Search for the cell housing the specified text and yield its [X, Y] center coordinate. 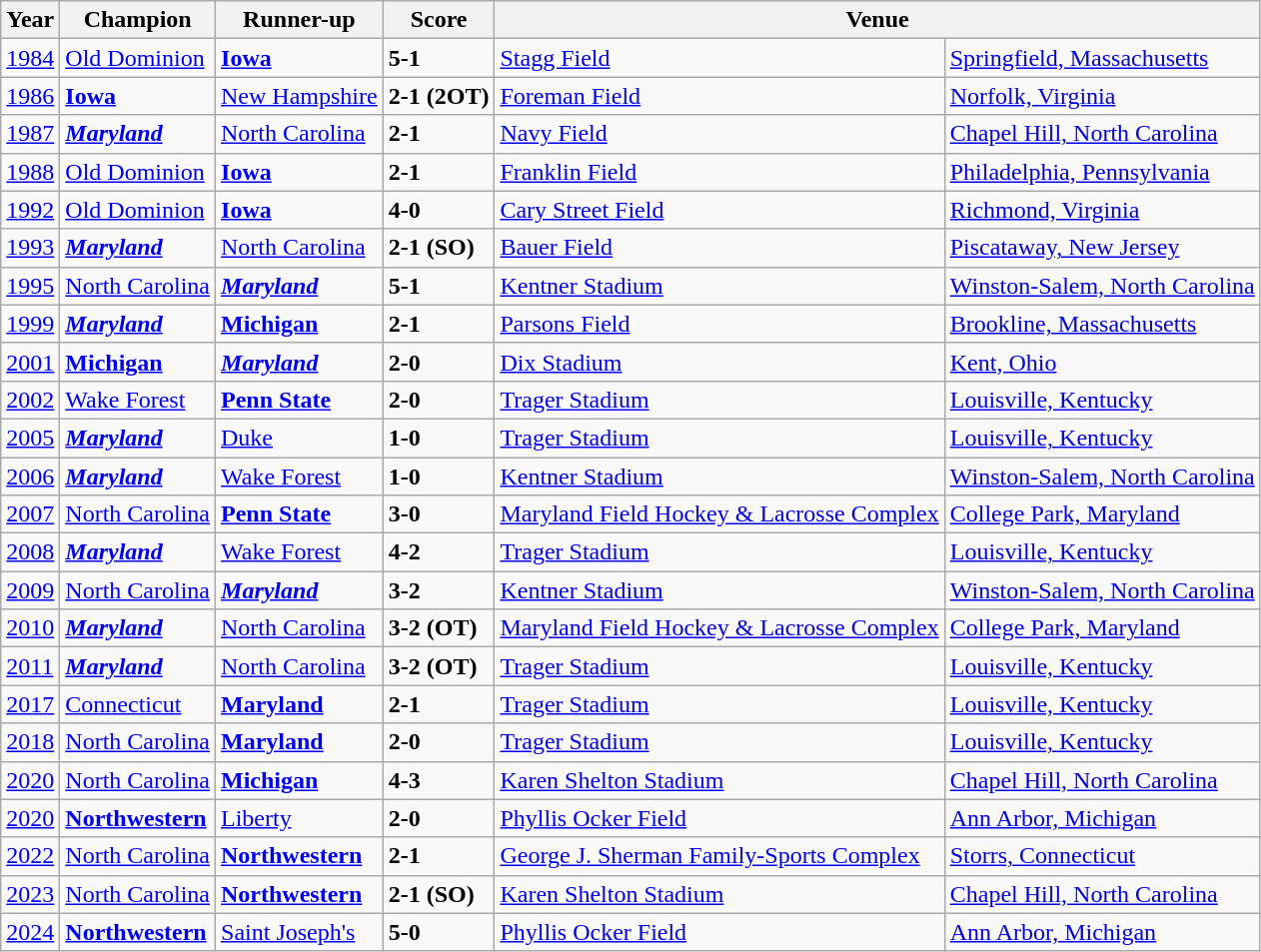
2018 [30, 742]
Score [439, 20]
1999 [30, 324]
1986 [30, 96]
Parsons Field [719, 324]
1987 [30, 134]
Cary Street Field [719, 210]
1988 [30, 172]
2011 [30, 666]
Franklin Field [719, 172]
2-1 (2OT) [439, 96]
1992 [30, 210]
Springfield, Massachusetts [1102, 58]
3-2 [439, 590]
New Hampshire [300, 96]
Connecticut [138, 704]
Stagg Field [719, 58]
2005 [30, 438]
Liberty [300, 818]
2024 [30, 932]
2010 [30, 628]
Foreman Field [719, 96]
2008 [30, 552]
Richmond, Virginia [1102, 210]
Year [30, 20]
5-0 [439, 932]
1993 [30, 248]
Runner-up [300, 20]
George J. Sherman Family-Sports Complex [719, 856]
2001 [30, 362]
2007 [30, 514]
2006 [30, 476]
2009 [30, 590]
Bauer Field [719, 248]
Storrs, Connecticut [1102, 856]
2017 [30, 704]
4-2 [439, 552]
Dix Stadium [719, 362]
Brookline, Massachusetts [1102, 324]
2002 [30, 400]
Venue [877, 20]
Piscataway, New Jersey [1102, 248]
1995 [30, 286]
Kent, Ohio [1102, 362]
3-0 [439, 514]
Champion [138, 20]
Duke [300, 438]
4-0 [439, 210]
Philadelphia, Pennsylvania [1102, 172]
Navy Field [719, 134]
2023 [30, 894]
1984 [30, 58]
Saint Joseph's [300, 932]
Norfolk, Virginia [1102, 96]
4-3 [439, 780]
2022 [30, 856]
